Pinpoint the cell where the given text exists, returning its [x, y] midpoint coordinate. 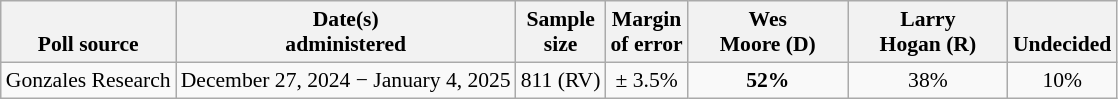
WesMoore (D) [768, 32]
Gonzales Research [88, 80]
Date(s)administered [346, 32]
± 3.5% [646, 80]
December 27, 2024 − January 4, 2025 [346, 80]
Marginof error [646, 32]
38% [928, 80]
Poll source [88, 32]
LarryHogan (R) [928, 32]
10% [1062, 80]
Undecided [1062, 32]
Samplesize [561, 32]
52% [768, 80]
811 (RV) [561, 80]
